Provide the [X, Y] coordinate of the cell's center where the given text is located.  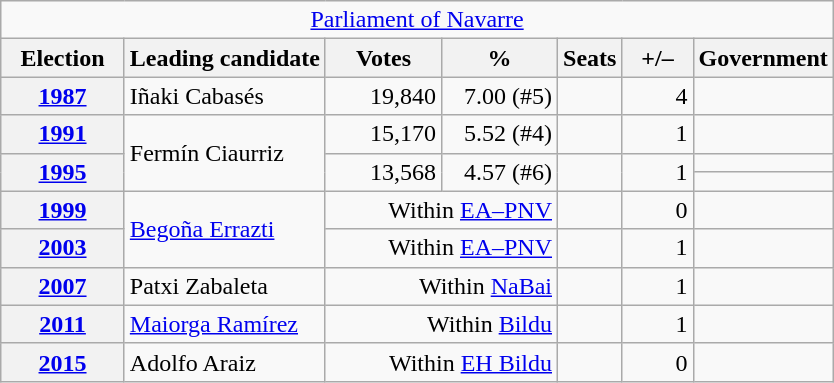
1991 [63, 134]
1995 [63, 172]
% [499, 58]
Iñaki Cabasés [224, 96]
2011 [63, 324]
Parliament of Navarre [418, 20]
4.57 (#6) [499, 172]
Within EH Bildu [441, 362]
Within NaBai [441, 286]
Fermín Ciaurriz [224, 153]
Government [763, 58]
2003 [63, 248]
1999 [63, 210]
15,170 [383, 134]
7.00 (#5) [499, 96]
2015 [63, 362]
Seats [590, 58]
Adolfo Araiz [224, 362]
Votes [383, 58]
13,568 [383, 172]
Begoña Errazti [224, 229]
Patxi Zabaleta [224, 286]
Election [63, 58]
1987 [63, 96]
+/– [658, 58]
5.52 (#4) [499, 134]
Maiorga Ramírez [224, 324]
Leading candidate [224, 58]
4 [658, 96]
Within Bildu [441, 324]
19,840 [383, 96]
2007 [63, 286]
